Output the [X, Y] coordinate of the center of the cell containing the given text.  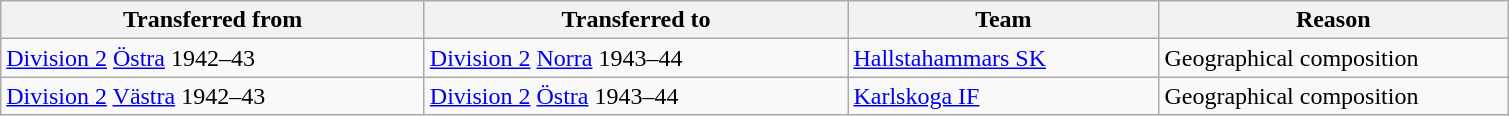
Hallstahammars SK [1004, 58]
Transferred to [636, 20]
Division 2 Östra 1942–43 [213, 58]
Team [1004, 20]
Karlskoga IF [1004, 96]
Division 2 Norra 1943–44 [636, 58]
Transferred from [213, 20]
Division 2 Västra 1942–43 [213, 96]
Reason [1334, 20]
Division 2 Östra 1943–44 [636, 96]
